Capture the cell that displays the provided text and extract its [x, y] central coordinate. 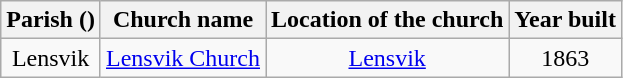
Lensvik Church [182, 58]
1863 [566, 58]
Church name [182, 20]
Year built [566, 20]
Parish () [51, 20]
Location of the church [388, 20]
